Find where the given text appears and provide that cell's center as [x, y] coordinate. 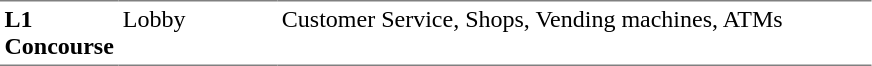
Customer Service, Shops, Vending machines, ATMs [574, 33]
L1Concourse [59, 33]
Lobby [198, 33]
